Provide the [X, Y] coordinate of the cell's center where the given text is located.  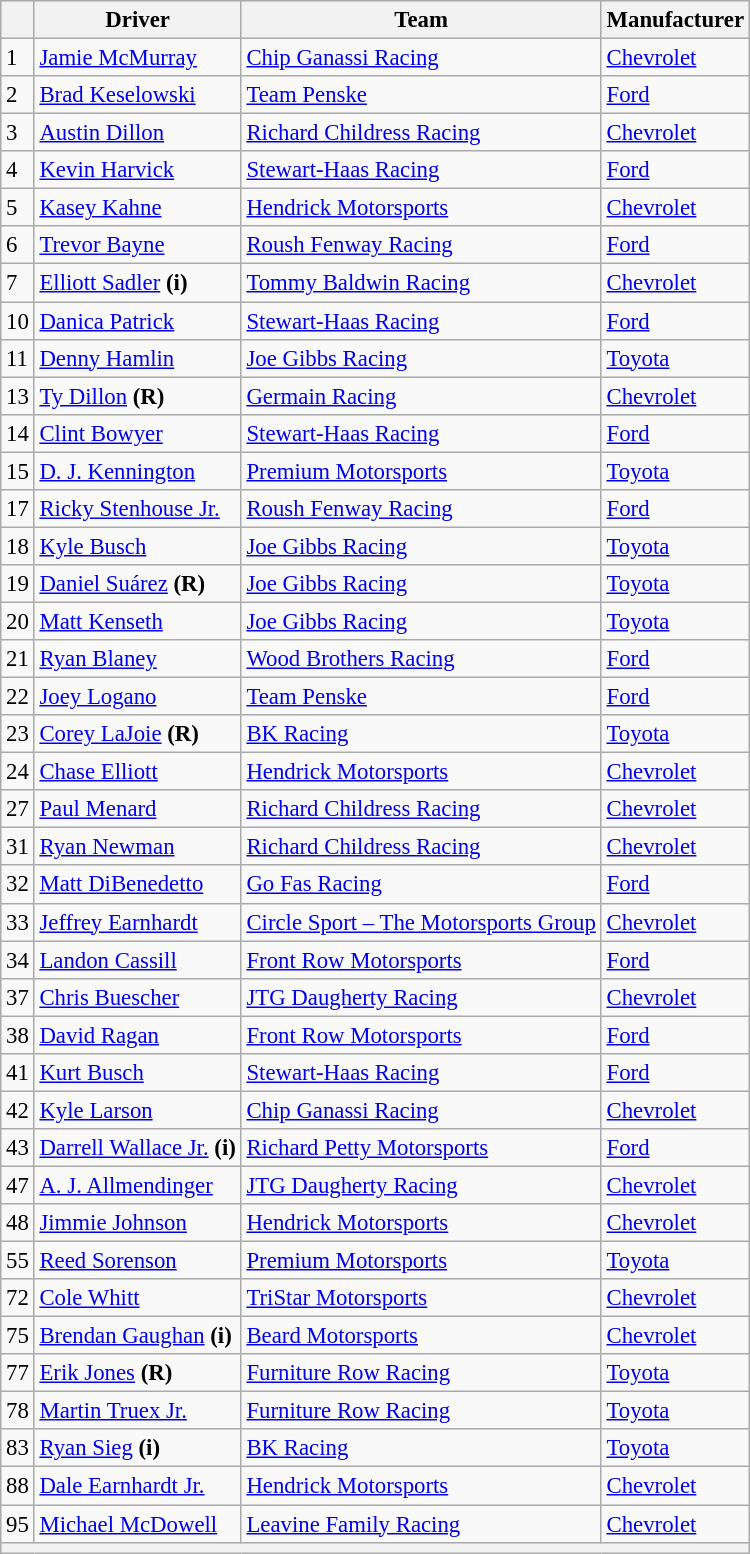
Kasey Kahne [138, 208]
Jimmie Johnson [138, 1223]
Ryan Newman [138, 847]
83 [18, 1449]
19 [18, 584]
Wood Brothers Racing [421, 659]
Beard Motorsports [421, 1336]
Martin Truex Jr. [138, 1411]
Brad Keselowski [138, 95]
38 [18, 1035]
Manufacturer [675, 20]
47 [18, 1185]
31 [18, 847]
3 [18, 133]
Ricky Stenhouse Jr. [138, 509]
Paul Menard [138, 809]
Circle Sport – The Motorsports Group [421, 922]
Germain Racing [421, 396]
Matt Kenseth [138, 621]
Kurt Busch [138, 1073]
Corey LaJoie (R) [138, 734]
55 [18, 1261]
77 [18, 1373]
Clint Bowyer [138, 433]
Joey Logano [138, 697]
Daniel Suárez (R) [138, 584]
13 [18, 396]
18 [18, 546]
41 [18, 1073]
Austin Dillon [138, 133]
33 [18, 922]
5 [18, 208]
Dale Earnhardt Jr. [138, 1486]
A. J. Allmendinger [138, 1185]
Darrell Wallace Jr. (i) [138, 1148]
Landon Cassill [138, 960]
1 [18, 58]
22 [18, 697]
Brendan Gaughan (i) [138, 1336]
Go Fas Racing [421, 885]
17 [18, 509]
Leavine Family Racing [421, 1524]
37 [18, 997]
11 [18, 358]
TriStar Motorsports [421, 1298]
Michael McDowell [138, 1524]
48 [18, 1223]
Jamie McMurray [138, 58]
95 [18, 1524]
42 [18, 1110]
15 [18, 471]
Ty Dillon (R) [138, 396]
75 [18, 1336]
10 [18, 321]
Chase Elliott [138, 772]
Cole Whitt [138, 1298]
20 [18, 621]
78 [18, 1411]
Denny Hamlin [138, 358]
Ryan Sieg (i) [138, 1449]
4 [18, 170]
Ryan Blaney [138, 659]
43 [18, 1148]
Matt DiBenedetto [138, 885]
D. J. Kennington [138, 471]
Erik Jones (R) [138, 1373]
Kyle Busch [138, 546]
Elliott Sadler (i) [138, 283]
Chris Buescher [138, 997]
88 [18, 1486]
Danica Patrick [138, 321]
Jeffrey Earnhardt [138, 922]
Kevin Harvick [138, 170]
6 [18, 245]
32 [18, 885]
27 [18, 809]
72 [18, 1298]
Reed Sorenson [138, 1261]
Richard Petty Motorsports [421, 1148]
34 [18, 960]
7 [18, 283]
21 [18, 659]
Driver [138, 20]
24 [18, 772]
Tommy Baldwin Racing [421, 283]
Kyle Larson [138, 1110]
Team [421, 20]
David Ragan [138, 1035]
Trevor Bayne [138, 245]
23 [18, 734]
2 [18, 95]
14 [18, 433]
